Pinpoint the cell where the given text exists, returning its [x, y] midpoint coordinate. 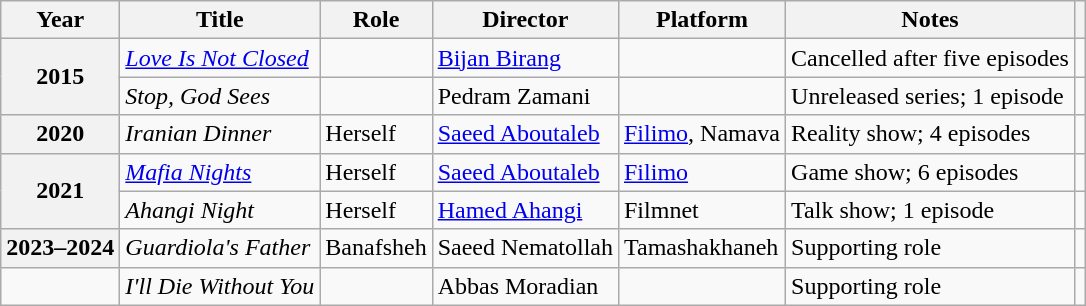
Reality show; 4 episodes [930, 134]
Ahangi Night [220, 210]
Title [220, 20]
Role [376, 20]
Banafsheh [376, 248]
2021 [60, 191]
Saeed Nematollah [525, 248]
Filimo, Namava [702, 134]
Tamashakhaneh [702, 248]
Abbas Moradian [525, 286]
I'll Die Without You [220, 286]
Guardiola's Father [220, 248]
Mafia Nights [220, 172]
Bijan Birang [525, 58]
Unreleased series; 1 episode [930, 96]
2020 [60, 134]
Notes [930, 20]
Director [525, 20]
Filmnet [702, 210]
2015 [60, 77]
Year [60, 20]
2023–2024 [60, 248]
Filimo [702, 172]
Talk show; 1 episode [930, 210]
Iranian Dinner [220, 134]
Platform [702, 20]
Love Is Not Closed [220, 58]
Stop, God Sees [220, 96]
Hamed Ahangi [525, 210]
Pedram Zamani [525, 96]
Game show; 6 episodes [930, 172]
Cancelled after five episodes [930, 58]
